Identify which cell holds the provided text, then report its [X, Y] central coordinate. 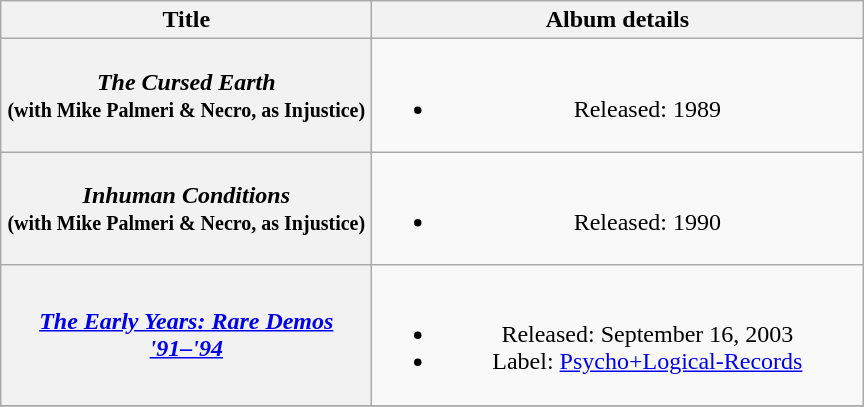
Inhuman Conditions(with Mike Palmeri & Necro, as Injustice) [186, 208]
Released: September 16, 2003Label: Psycho+Logical-Records [618, 335]
Released: 1990 [618, 208]
Album details [618, 20]
Title [186, 20]
The Early Years: Rare Demos '91–'94 [186, 335]
Released: 1989 [618, 96]
The Cursed Earth(with Mike Palmeri & Necro, as Injustice) [186, 96]
